Return [x, y] of the center of cell containing provided text 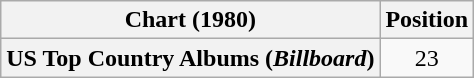
US Top Country Albums (Billboard) [190, 58]
Chart (1980) [190, 20]
Position [427, 20]
23 [427, 58]
